From the cell containing the given text, extract its center point as (x, y) coordinate. 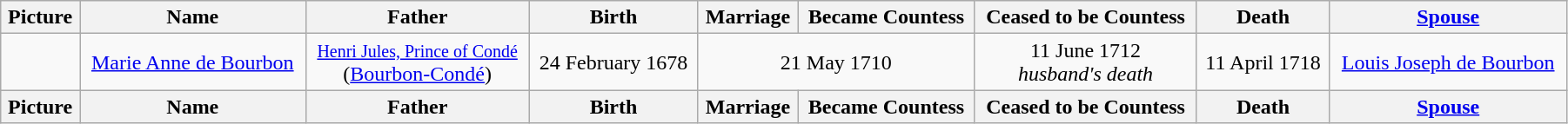
11 April 1718 (1263, 62)
21 May 1710 (836, 62)
11 June 1712husband's death (1086, 62)
Marie Anne de Bourbon (193, 62)
Louis Joseph de Bourbon (1448, 62)
24 February 1678 (613, 62)
Henri Jules, Prince of Condé (Bourbon-Condé) (418, 62)
